Determine the (X, Y) coordinate at the center of the cell enclosing the given text.  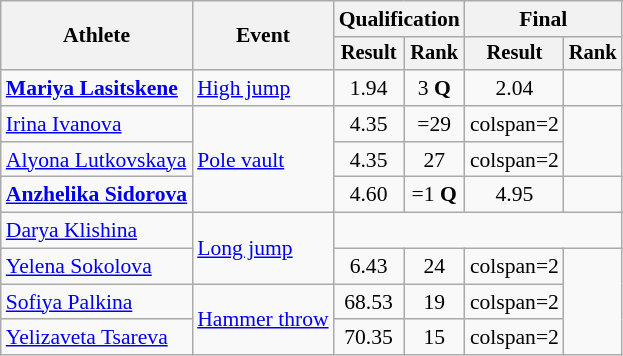
Mariya Lasitskene (96, 88)
24 (434, 267)
1.94 (369, 88)
Yelena Sokolova (96, 267)
=1 Q (434, 195)
=29 (434, 124)
Irina Ivanova (96, 124)
6.43 (369, 267)
68.53 (369, 302)
4.95 (514, 195)
Athlete (96, 36)
Alyona Lutkovskaya (96, 160)
70.35 (369, 338)
Qualification (400, 19)
2.04 (514, 88)
3 Q (434, 88)
Event (262, 36)
Darya Klishina (96, 231)
Sofiya Palkina (96, 302)
Yelizaveta Tsareva (96, 338)
4.60 (369, 195)
High jump (262, 88)
Pole vault (262, 160)
Anzhelika Sidorova (96, 195)
19 (434, 302)
27 (434, 160)
Long jump (262, 248)
Final (544, 19)
15 (434, 338)
Hammer throw (262, 320)
